Return the [X, Y] coordinate for the center point of the cell that contains the specified text.  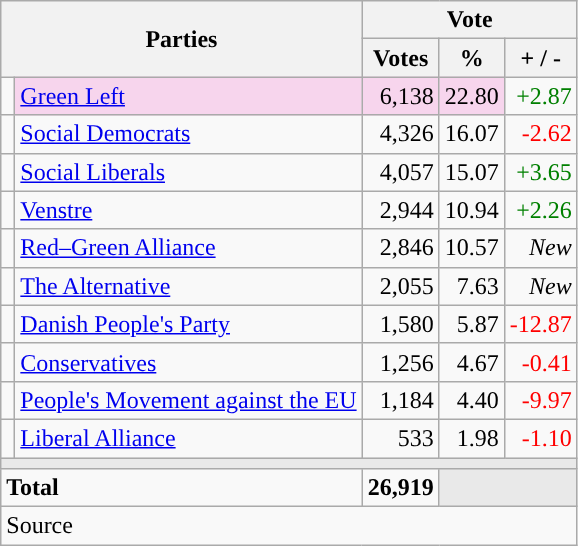
2,055 [400, 286]
2,944 [400, 210]
-12.87 [540, 324]
Liberal Alliance [188, 438]
Votes [400, 58]
+2.26 [540, 210]
4,326 [400, 134]
7.63 [472, 286]
+3.65 [540, 172]
1,184 [400, 400]
1,580 [400, 324]
Conservatives [188, 362]
Vote [470, 20]
1.98 [472, 438]
People's Movement against the EU [188, 400]
Social Liberals [188, 172]
-2.62 [540, 134]
% [472, 58]
4,057 [400, 172]
Source [290, 526]
533 [400, 438]
15.07 [472, 172]
Parties [182, 39]
-9.97 [540, 400]
The Alternative [188, 286]
16.07 [472, 134]
+ / - [540, 58]
Venstre [188, 210]
Social Democrats [188, 134]
6,138 [400, 96]
Total [182, 488]
2,846 [400, 248]
4.40 [472, 400]
Danish People's Party [188, 324]
-1.10 [540, 438]
26,919 [400, 488]
4.67 [472, 362]
10.94 [472, 210]
Green Left [188, 96]
Red–Green Alliance [188, 248]
5.87 [472, 324]
22.80 [472, 96]
+2.87 [540, 96]
10.57 [472, 248]
-0.41 [540, 362]
1,256 [400, 362]
